Pinpoint the cell where the given text exists, returning its [X, Y] midpoint coordinate. 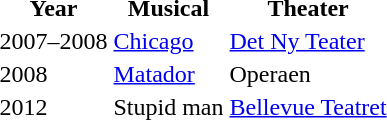
Matador [168, 74]
Chicago [168, 41]
